Identify which cell holds the provided text, then report its [x, y] central coordinate. 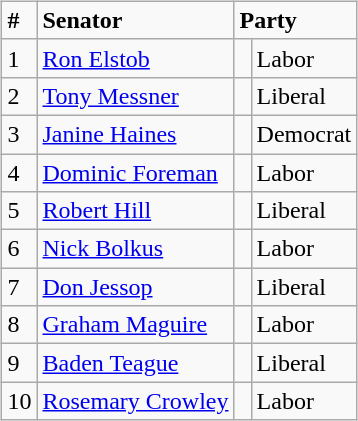
Democrat [304, 134]
7 [20, 287]
4 [20, 173]
5 [20, 211]
8 [20, 325]
Party [296, 20]
# [20, 20]
Don Jessop [136, 287]
Graham Maguire [136, 325]
Rosemary Crowley [136, 401]
2 [20, 96]
Baden Teague [136, 363]
10 [20, 401]
Nick Bolkus [136, 249]
Robert Hill [136, 211]
9 [20, 363]
Senator [136, 20]
Janine Haines [136, 134]
Tony Messner [136, 96]
3 [20, 134]
Dominic Foreman [136, 173]
6 [20, 249]
1 [20, 58]
Ron Elstob [136, 58]
